Locate the cell with the specified text and output its (x, y) center coordinate. 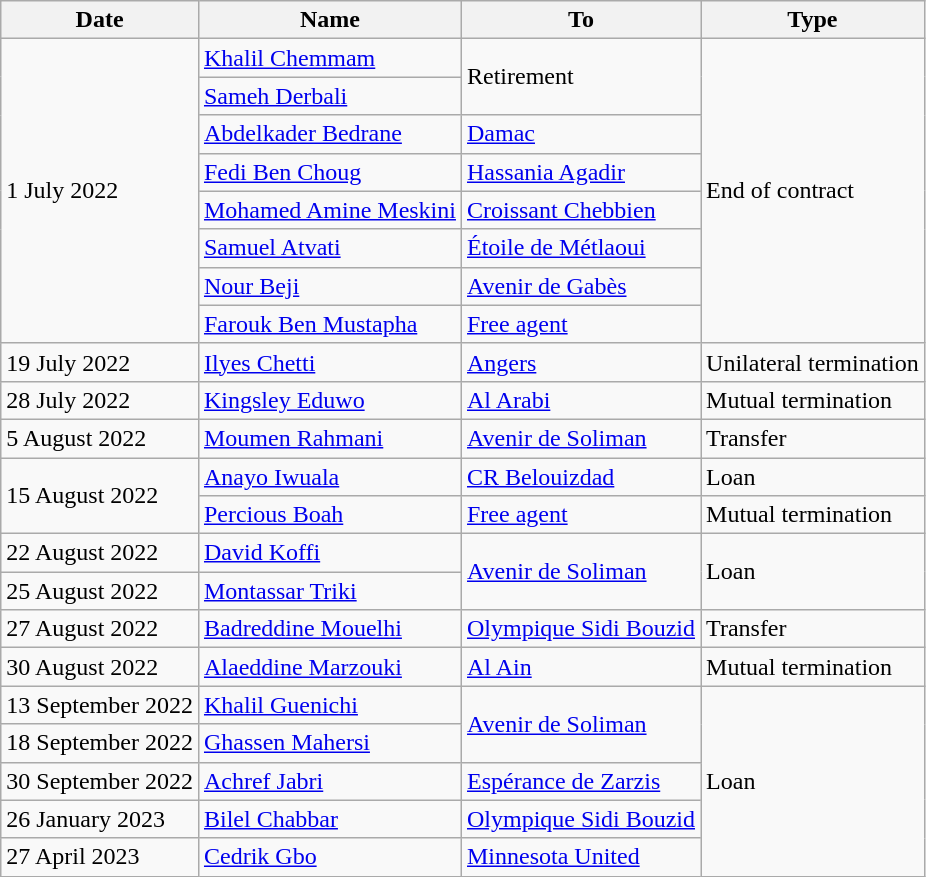
Cedrik Gbo (330, 857)
CR Belouizdad (580, 477)
Khalil Chemmam (330, 58)
Date (100, 20)
Badreddine Mouelhi (330, 629)
Sameh Derbali (330, 96)
Al Ain (580, 667)
27 April 2023 (100, 857)
Retirement (580, 77)
19 July 2022 (100, 362)
Khalil Guenichi (330, 705)
End of contract (813, 191)
27 August 2022 (100, 629)
To (580, 20)
Ilyes Chetti (330, 362)
1 July 2022 (100, 191)
Angers (580, 362)
Espérance de Zarzis (580, 781)
18 September 2022 (100, 743)
Hassania Agadir (580, 172)
Damac (580, 134)
Étoile de Métlaoui (580, 248)
30 August 2022 (100, 667)
Unilateral termination (813, 362)
Ghassen Mahersi (330, 743)
Abdelkader Bedrane (330, 134)
30 September 2022 (100, 781)
Croissant Chebbien (580, 210)
Nour Beji (330, 286)
25 August 2022 (100, 591)
Mohamed Amine Meskini (330, 210)
Anayo Iwuala (330, 477)
Alaeddine Marzouki (330, 667)
5 August 2022 (100, 438)
David Koffi (330, 553)
26 January 2023 (100, 819)
Percious Boah (330, 515)
Al Arabi (580, 400)
Farouk Ben Mustapha (330, 324)
Type (813, 20)
22 August 2022 (100, 553)
Bilel Chabbar (330, 819)
Montassar Triki (330, 591)
13 September 2022 (100, 705)
Samuel Atvati (330, 248)
Name (330, 20)
Avenir de Gabès (580, 286)
28 July 2022 (100, 400)
Minnesota United (580, 857)
15 August 2022 (100, 496)
Kingsley Eduwo (330, 400)
Fedi Ben Choug (330, 172)
Achref Jabri (330, 781)
Moumen Rahmani (330, 438)
